Output the [x, y] coordinate of the center of the cell containing the given text.  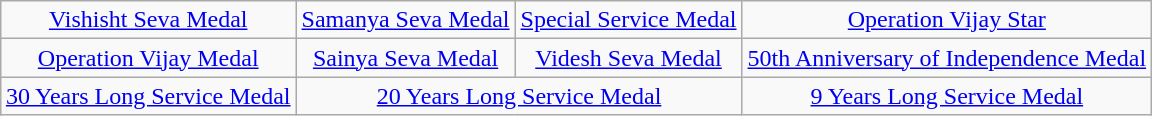
Sainya Seva Medal [406, 58]
9 Years Long Service Medal [947, 96]
Vishisht Seva Medal [148, 20]
50th Anniversary of Independence Medal [947, 58]
Operation Vijay Medal [148, 58]
Videsh Seva Medal [628, 58]
20 Years Long Service Medal [519, 96]
30 Years Long Service Medal [148, 96]
Operation Vijay Star [947, 20]
Special Service Medal [628, 20]
Samanya Seva Medal [406, 20]
